From the cell containing the given text, extract its center point as (x, y) coordinate. 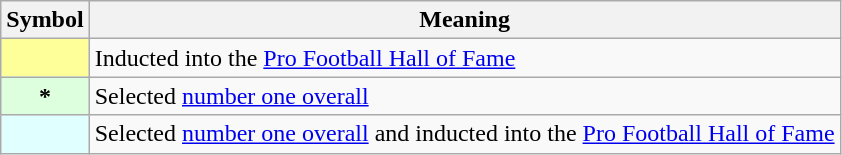
Inducted into the Pro Football Hall of Fame (464, 58)
Symbol (45, 20)
Meaning (464, 20)
Selected number one overall and inducted into the Pro Football Hall of Fame (464, 134)
Selected number one overall (464, 96)
* (45, 96)
